Scan for the cell matching the given text and deliver its [X, Y] coordinate at center. 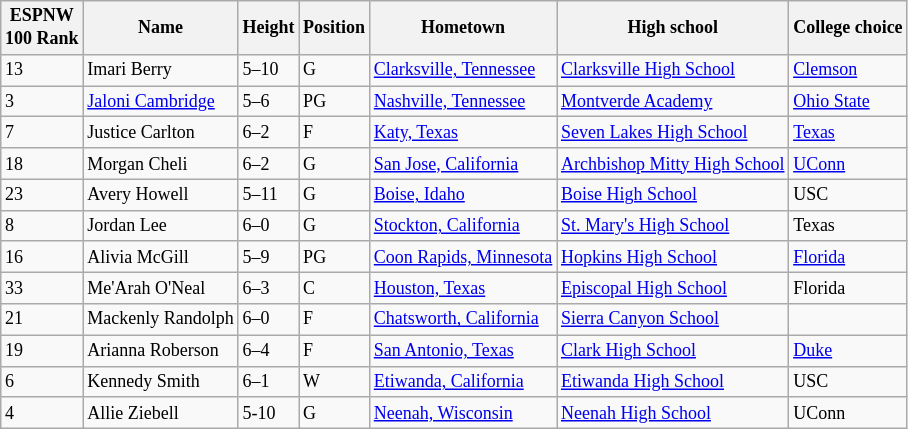
Clarksville High School [673, 70]
C [334, 288]
Etiwanda High School [673, 382]
Houston, Texas [462, 288]
Boise High School [673, 194]
Justice Carlton [160, 132]
6–4 [268, 350]
Hopkins High School [673, 256]
Katy, Texas [462, 132]
Jaloni Cambridge [160, 102]
Avery Howell [160, 194]
Nashville, Tennessee [462, 102]
Hometown [462, 28]
Ohio State [848, 102]
St. Mary's High School [673, 226]
Alivia McGill [160, 256]
Name [160, 28]
16 [42, 256]
Episcopal High School [673, 288]
33 [42, 288]
6–1 [268, 382]
Neenah High School [673, 412]
23 [42, 194]
5–6 [268, 102]
21 [42, 320]
7 [42, 132]
Morgan Cheli [160, 164]
San Antonio, Texas [462, 350]
Me'Arah O'Neal [160, 288]
ESPNW 100 Rank [42, 28]
W [334, 382]
Stockton, California [462, 226]
Height [268, 28]
Boise, Idaho [462, 194]
Clarksville, Tennessee [462, 70]
Clark High School [673, 350]
4 [42, 412]
Kennedy Smith [160, 382]
5-10 [268, 412]
Mackenly Randolph [160, 320]
Sierra Canyon School [673, 320]
Imari Berry [160, 70]
Allie Ziebell [160, 412]
19 [42, 350]
College choice [848, 28]
Position [334, 28]
Jordan Lee [160, 226]
High school [673, 28]
5–9 [268, 256]
Neenah, Wisconsin [462, 412]
Seven Lakes High School [673, 132]
18 [42, 164]
13 [42, 70]
San Jose, California [462, 164]
Arianna Roberson [160, 350]
8 [42, 226]
Chatsworth, California [462, 320]
Duke [848, 350]
Clemson [848, 70]
6 [42, 382]
Etiwanda, California [462, 382]
5–10 [268, 70]
6–3 [268, 288]
Coon Rapids, Minnesota [462, 256]
Montverde Academy [673, 102]
Archbishop Mitty High School [673, 164]
5–11 [268, 194]
3 [42, 102]
